Search for the cell housing the specified text and yield its [X, Y] center coordinate. 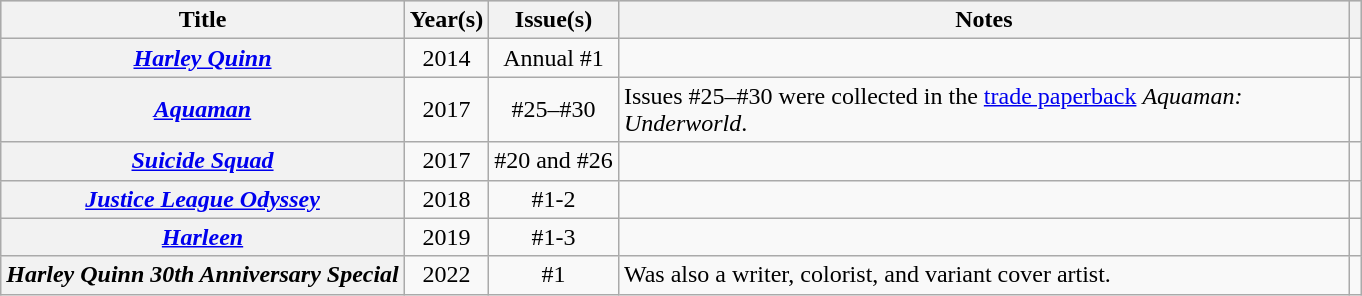
#20 and #26 [554, 161]
Issue(s) [554, 20]
#1 [554, 275]
2022 [446, 275]
#1-3 [554, 237]
2019 [446, 237]
Annual #1 [554, 58]
#25–#30 [554, 110]
Issues #25–#30 were collected in the trade paperback Aquaman: Underworld. [984, 110]
Title [203, 20]
#1-2 [554, 199]
Harleen [203, 237]
Justice League Odyssey [203, 199]
2018 [446, 199]
Suicide Squad [203, 161]
Aquaman [203, 110]
Year(s) [446, 20]
Harley Quinn [203, 58]
Was also a writer, colorist, and variant cover artist. [984, 275]
2014 [446, 58]
Notes [984, 20]
Harley Quinn 30th Anniversary Special [203, 275]
